Identify which cell holds the provided text, then report its [X, Y] central coordinate. 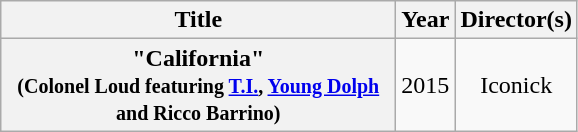
Year [426, 20]
Title [198, 20]
Director(s) [516, 20]
2015 [426, 85]
Iconick [516, 85]
"California"(Colonel Loud featuring T.I., Young Dolph and Ricco Barrino) [198, 85]
